Identify which cell holds the provided text, then report its (x, y) central coordinate. 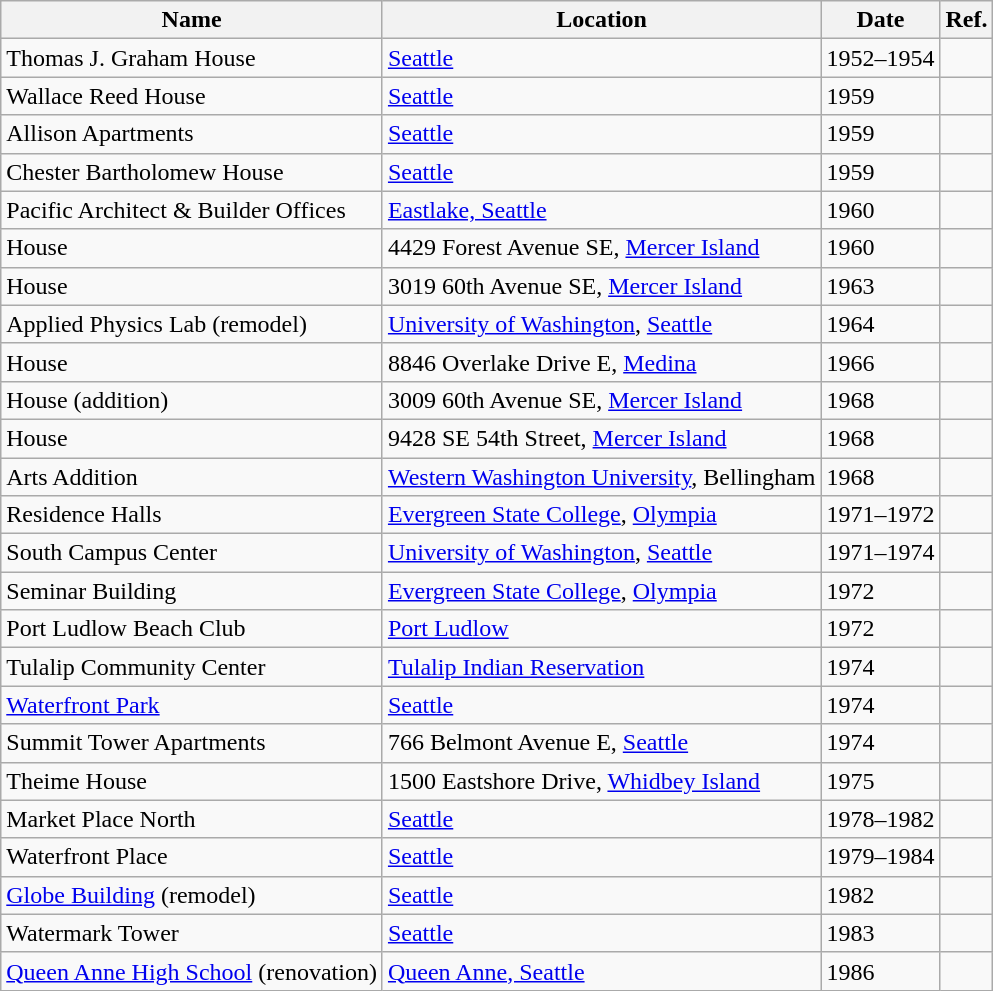
Chester Bartholomew House (192, 172)
1964 (880, 324)
9428 SE 54th Street, Mercer Island (601, 438)
Watermark Tower (192, 933)
Waterfront Place (192, 857)
1986 (880, 971)
1963 (880, 286)
1971–1972 (880, 515)
Tulalip Indian Reservation (601, 667)
Allison Apartments (192, 134)
1952–1954 (880, 58)
Port Ludlow Beach Club (192, 629)
4429 Forest Avenue SE, Mercer Island (601, 248)
8846 Overlake Drive E, Medina (601, 362)
Waterfront Park (192, 705)
Location (601, 20)
Residence Halls (192, 515)
Seminar Building (192, 591)
Theime House (192, 781)
Queen Anne High School (renovation) (192, 971)
Name (192, 20)
Thomas J. Graham House (192, 58)
1978–1982 (880, 819)
Applied Physics Lab (remodel) (192, 324)
1979–1984 (880, 857)
Date (880, 20)
Queen Anne, Seattle (601, 971)
1971–1974 (880, 553)
1982 (880, 895)
1975 (880, 781)
1966 (880, 362)
766 Belmont Avenue E, Seattle (601, 743)
Eastlake, Seattle (601, 210)
3019 60th Avenue SE, Mercer Island (601, 286)
Port Ludlow (601, 629)
South Campus Center (192, 553)
Pacific Architect & Builder Offices (192, 210)
1983 (880, 933)
Ref. (966, 20)
Wallace Reed House (192, 96)
Summit Tower Apartments (192, 743)
Tulalip Community Center (192, 667)
Globe Building (remodel) (192, 895)
House (addition) (192, 400)
Market Place North (192, 819)
3009 60th Avenue SE, Mercer Island (601, 400)
Arts Addition (192, 477)
1500 Eastshore Drive, Whidbey Island (601, 781)
Western Washington University, Bellingham (601, 477)
